Extract the (x, y) coordinate from the center of the cell holding the provided text.  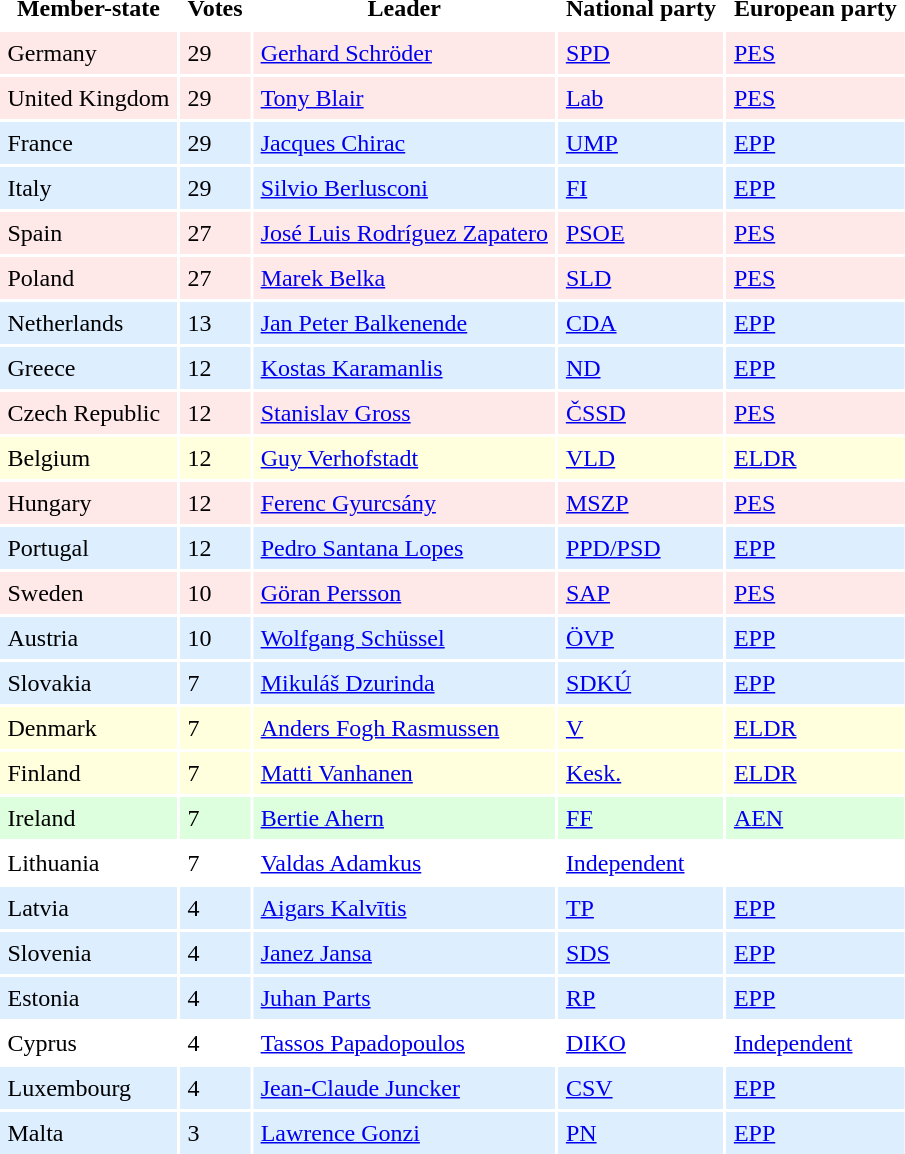
Germany (88, 53)
FF (640, 818)
Latvia (88, 908)
PN (640, 1133)
SDKÚ (640, 683)
AEN (815, 818)
Ferenc Gyurcsány (404, 503)
SDS (640, 953)
Lab (640, 98)
Estonia (88, 998)
Czech Republic (88, 413)
Austria (88, 638)
ND (640, 368)
Bertie Ahern (404, 818)
France (88, 143)
Portugal (88, 548)
Finland (88, 773)
V (640, 728)
DIKO (640, 1043)
SLD (640, 278)
Luxembourg (88, 1088)
Kesk. (640, 773)
RP (640, 998)
Silvio Berlusconi (404, 188)
Guy Verhofstadt (404, 458)
Italy (88, 188)
PPD/PSD (640, 548)
Janez Jansa (404, 953)
Lawrence Gonzi (404, 1133)
PSOE (640, 233)
Pedro Santana Lopes (404, 548)
UMP (640, 143)
Mikuláš Dzurinda (404, 683)
Denmark (88, 728)
Netherlands (88, 323)
Anders Fogh Rasmussen (404, 728)
ÖVP (640, 638)
Belgium (88, 458)
Slovakia (88, 683)
MSZP (640, 503)
CDA (640, 323)
Jacques Chirac (404, 143)
Tassos Papadopoulos (404, 1043)
Malta (88, 1133)
Slovenia (88, 953)
Lithuania (88, 863)
Hungary (88, 503)
Ireland (88, 818)
3 (215, 1133)
Stanislav Gross (404, 413)
Gerhard Schröder (404, 53)
Aigars Kalvītis (404, 908)
VLD (640, 458)
United Kingdom (88, 98)
José Luis Rodríguez Zapatero (404, 233)
Wolfgang Schüssel (404, 638)
Tony Blair (404, 98)
13 (215, 323)
Valdas Adamkus (404, 863)
Kostas Karamanlis (404, 368)
Göran Persson (404, 593)
Cyprus (88, 1043)
Jean-Claude Juncker (404, 1088)
Poland (88, 278)
Marek Belka (404, 278)
Greece (88, 368)
Jan Peter Balkenende (404, 323)
Sweden (88, 593)
SPD (640, 53)
CSV (640, 1088)
TP (640, 908)
ČSSD (640, 413)
Matti Vanhanen (404, 773)
Spain (88, 233)
SAP (640, 593)
FI (640, 188)
Juhan Parts (404, 998)
